From the cell containing the given text, extract its center point as [X, Y] coordinate. 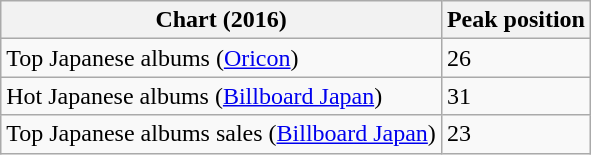
23 [516, 134]
31 [516, 96]
Peak position [516, 20]
Top Japanese albums sales (Billboard Japan) [222, 134]
Chart (2016) [222, 20]
26 [516, 58]
Hot Japanese albums (Billboard Japan) [222, 96]
Top Japanese albums (Oricon) [222, 58]
